Return the (X, Y) coordinate for the center point of the cell that contains the specified text.  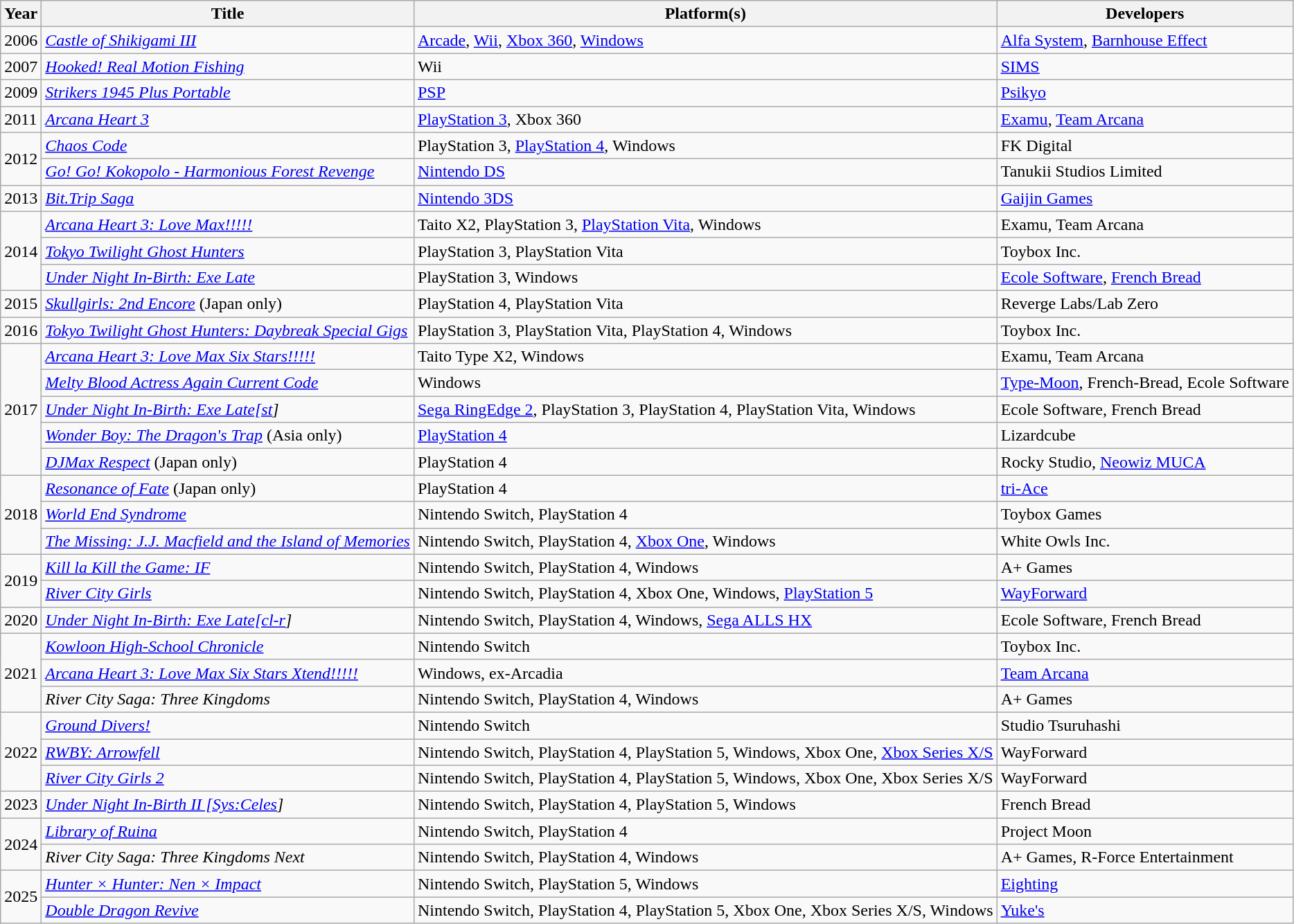
Double Dragon Revive (228, 910)
Type-Moon, French-Bread, Ecole Software (1144, 383)
2007 (21, 66)
2015 (21, 303)
Nintendo 3DS (705, 198)
Under Night In-Birth: Exe Late[cl-r] (228, 620)
Nintendo Switch, PlayStation 4, Xbox One, Windows (705, 541)
2009 (21, 93)
Under Night In-Birth: Exe Late[st] (228, 409)
The Missing: J.J. Macfield and the Island of Memories (228, 541)
PlayStation 4, PlayStation Vita (705, 303)
Windows (705, 383)
Arcade, Wii, Xbox 360, Windows (705, 40)
Studio Tsuruhashi (1144, 725)
Hooked! Real Motion Fishing (228, 66)
2014 (21, 251)
2025 (21, 897)
2024 (21, 844)
River City Girls (228, 594)
Psikyo (1144, 93)
Library of Ruina (228, 831)
French Bread (1144, 805)
Kill la Kill the Game: IF (228, 567)
Nintendo Switch, PlayStation 4, Windows, Sega ALLS HX (705, 620)
2017 (21, 409)
Wii (705, 66)
River City Girls 2 (228, 779)
2012 (21, 159)
Nintendo DS (705, 172)
Tokyo Twilight Ghost Hunters: Daybreak Special Gigs (228, 330)
PlayStation 3, Windows (705, 277)
Nintendo Switch, PlayStation 5, Windows (705, 884)
Yuke's (1144, 910)
Toybox Games (1144, 515)
2018 (21, 515)
Title (228, 14)
World End Syndrome (228, 515)
Nintendo Switch, PlayStation 4, PlayStation 5, Xbox One, Xbox Series X/S, Windows (705, 910)
Rocky Studio, Neowiz MUCA (1144, 462)
Reverge Labs/Lab Zero (1144, 303)
RWBY: Arrowfell (228, 752)
Resonance of Fate (Japan only) (228, 488)
Hunter × Hunter: Nen × Impact (228, 884)
Castle of Shikigami III (228, 40)
Alfa System, Barnhouse Effect (1144, 40)
Arcana Heart 3: Love Max!!!!! (228, 224)
Nintendo Switch, PlayStation 4, PlayStation 5, Windows (705, 805)
Nintendo Switch, PlayStation 4, Xbox One, Windows, PlayStation 5 (705, 594)
Kowloon High-School Chronicle (228, 646)
Developers (1144, 14)
Bit.Trip Saga (228, 198)
Lizardcube (1144, 436)
Tanukii Studios Limited (1144, 172)
Skullgirls: 2nd Encore (Japan only) (228, 303)
Arcana Heart 3: Love Max Six Stars Xtend!!!!! (228, 673)
Windows, ex-Arcadia (705, 673)
Wonder Boy: The Dragon's Trap (Asia only) (228, 436)
PlayStation 3, PlayStation Vita, PlayStation 4, Windows (705, 330)
2020 (21, 620)
2013 (21, 198)
Under Night In-Birth II [Sys:Celes] (228, 805)
SIMS (1144, 66)
White Owls Inc. (1144, 541)
River City Saga: Three Kingdoms (228, 699)
Gaijin Games (1144, 198)
PlayStation 3, Xbox 360 (705, 119)
2011 (21, 119)
Arcana Heart 3: Love Max Six Stars!!!!! (228, 357)
tri-Ace (1144, 488)
Melty Blood Actress Again Current Code (228, 383)
Eighting (1144, 884)
Strikers 1945 Plus Portable (228, 93)
DJMax Respect (Japan only) (228, 462)
Sega RingEdge 2, PlayStation 3, PlayStation 4, PlayStation Vita, Windows (705, 409)
Arcana Heart 3 (228, 119)
FK Digital (1144, 145)
Year (21, 14)
A+ Games, R-Force Entertainment (1144, 858)
Taito Type X2, Windows (705, 357)
PSP (705, 93)
2016 (21, 330)
2021 (21, 673)
PlayStation 3, PlayStation Vita (705, 251)
Project Moon (1144, 831)
Under Night In-Birth: Exe Late (228, 277)
Tokyo Twilight Ghost Hunters (228, 251)
Taito X2, PlayStation 3, PlayStation Vita, Windows (705, 224)
2023 (21, 805)
2022 (21, 752)
PlayStation 3, PlayStation 4, Windows (705, 145)
Chaos Code (228, 145)
Platform(s) (705, 14)
Team Arcana (1144, 673)
Go! Go! Kokopolo - Harmonious Forest Revenge (228, 172)
Ground Divers! (228, 725)
2006 (21, 40)
2019 (21, 580)
River City Saga: Three Kingdoms Next (228, 858)
